Capture the cell that displays the provided text and extract its (X, Y) central coordinate. 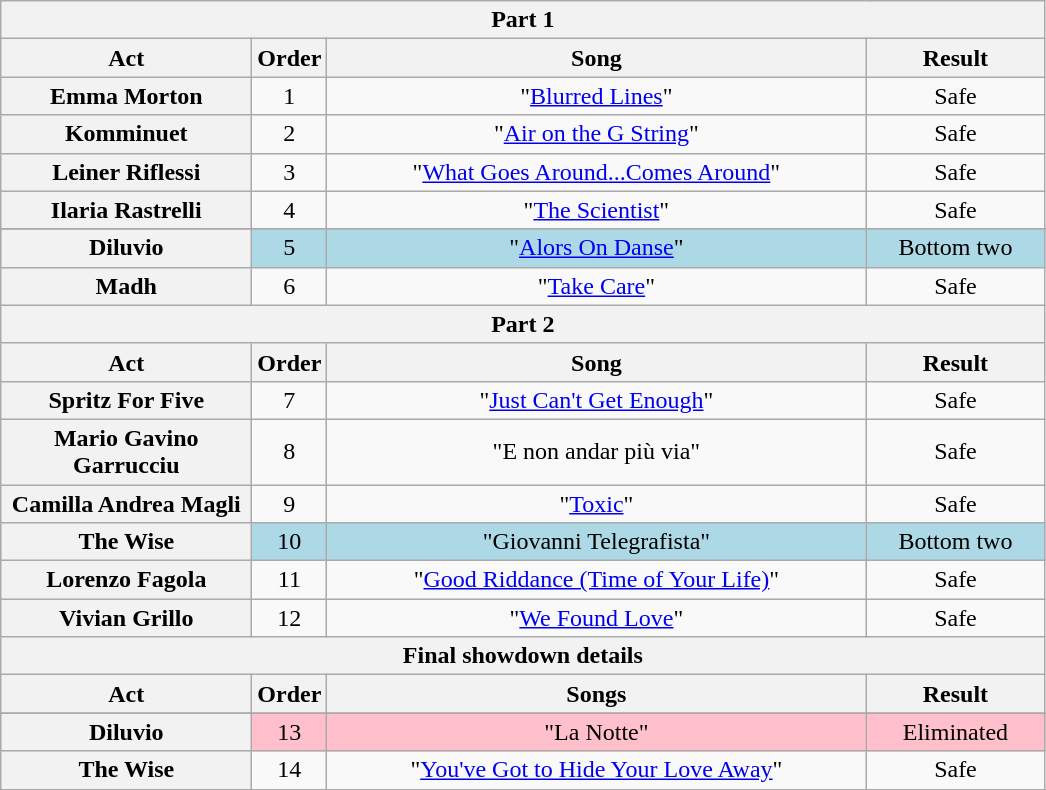
"Good Riddance (Time of Your Life)" (596, 580)
Lorenzo Fagola (126, 580)
"Just Can't Get Enough" (596, 400)
Leiner Riflessi (126, 172)
Mario Gavino Garrucciu (126, 452)
9 (290, 503)
8 (290, 452)
Part 2 (523, 324)
Madh (126, 286)
"Blurred Lines" (596, 96)
Vivian Grillo (126, 618)
Eliminated (956, 732)
13 (290, 732)
5 (290, 248)
12 (290, 618)
Camilla Andrea Magli (126, 503)
"Giovanni Telegrafista" (596, 542)
Spritz For Five (126, 400)
"Air on the G String" (596, 134)
3 (290, 172)
"La Notte" (596, 732)
Songs (596, 694)
"Take Care" (596, 286)
Emma Morton (126, 96)
"We Found Love" (596, 618)
"Toxic" (596, 503)
1 (290, 96)
Komminuet (126, 134)
"Alors On Danse" (596, 248)
2 (290, 134)
7 (290, 400)
14 (290, 770)
Ilaria Rastrelli (126, 210)
"E non andar più via" (596, 452)
"The Scientist" (596, 210)
4 (290, 210)
10 (290, 542)
11 (290, 580)
"What Goes Around...Comes Around" (596, 172)
6 (290, 286)
Final showdown details (523, 656)
"You've Got to Hide Your Love Away" (596, 770)
Part 1 (523, 20)
